Identify which cell holds the provided text, then report its (x, y) central coordinate. 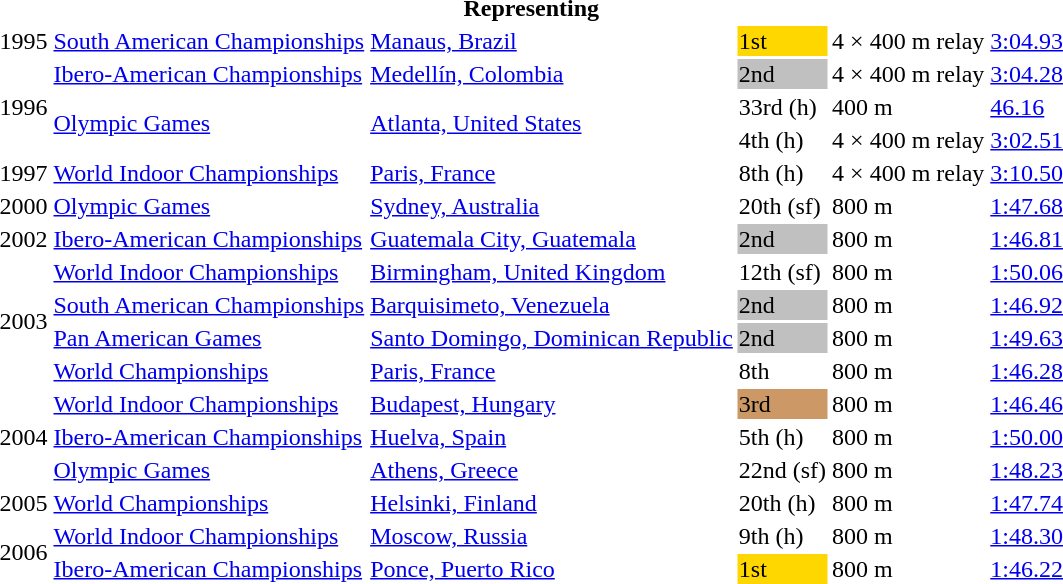
Medellín, Colombia (552, 74)
Birmingham, United Kingdom (552, 272)
Ponce, Puerto Rico (552, 569)
Athens, Greece (552, 470)
Manaus, Brazil (552, 41)
22nd (sf) (782, 470)
33rd (h) (782, 107)
Huelva, Spain (552, 437)
Santo Domingo, Dominican Republic (552, 338)
Helsinki, Finland (552, 503)
5th (h) (782, 437)
12th (sf) (782, 272)
Guatemala City, Guatemala (552, 239)
4th (h) (782, 140)
400 m (908, 107)
Pan American Games (209, 338)
20th (h) (782, 503)
Atlanta, United States (552, 124)
8th (782, 371)
Barquisimeto, Venezuela (552, 305)
9th (h) (782, 536)
Sydney, Australia (552, 206)
8th (h) (782, 173)
20th (sf) (782, 206)
Moscow, Russia (552, 536)
3rd (782, 404)
Budapest, Hungary (552, 404)
